Provide the [X, Y] coordinate of the cell's center where the given text is located.  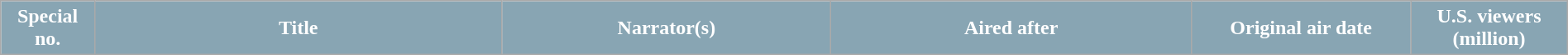
Original air date [1302, 28]
Title [298, 28]
U.S. viewers(million) [1489, 28]
Narrator(s) [667, 28]
Specialno. [48, 28]
Aired after [1011, 28]
